Determine the (X, Y) coordinate at the center of the cell enclosing the given text.  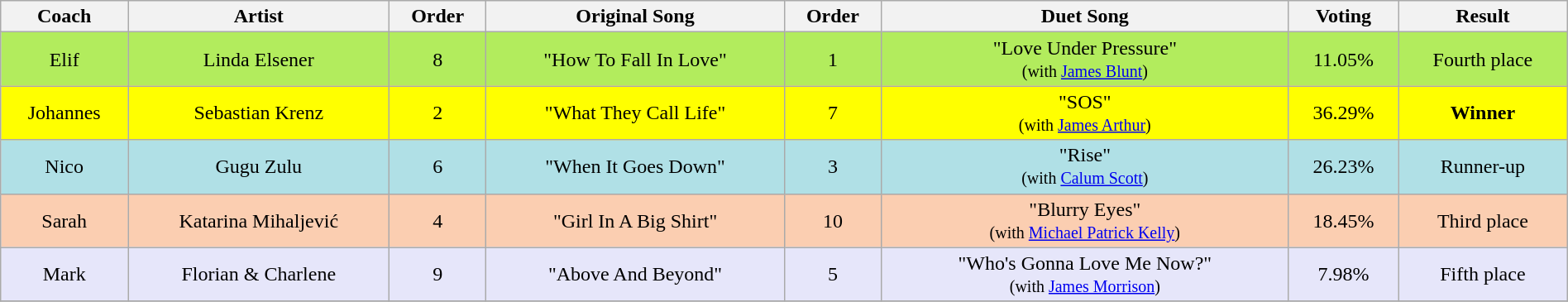
Runner-up (1484, 167)
"SOS"(with James Arthur) (1085, 113)
Winner (1484, 113)
"Blurry Eyes"(with Michael Patrick Kelly) (1085, 220)
7 (834, 113)
Sebastian Krenz (259, 113)
18.45% (1343, 220)
Gugu Zulu (259, 167)
36.29% (1343, 113)
"Above And Beyond" (635, 275)
Fourth place (1484, 60)
"Girl In A Big Shirt" (635, 220)
"Who's Gonna Love Me Now?"(with James Morrison) (1085, 275)
4 (438, 220)
Mark (65, 275)
1 (834, 60)
7.98% (1343, 275)
"How To Fall In Love" (635, 60)
Johannes (65, 113)
Coach (65, 17)
11.05% (1343, 60)
10 (834, 220)
26.23% (1343, 167)
Elif (65, 60)
5 (834, 275)
Sarah (65, 220)
Katarina Mihaljević (259, 220)
Fifth place (1484, 275)
"Rise"(with Calum Scott) (1085, 167)
"What They Call Life" (635, 113)
2 (438, 113)
"Love Under Pressure"(with James Blunt) (1085, 60)
Duet Song (1085, 17)
Result (1484, 17)
Artist (259, 17)
Nico (65, 167)
Third place (1484, 220)
Original Song (635, 17)
6 (438, 167)
"When It Goes Down" (635, 167)
8 (438, 60)
Linda Elsener (259, 60)
9 (438, 275)
Florian & Charlene (259, 275)
Voting (1343, 17)
3 (834, 167)
